Find where the given text appears and provide that cell's center as (x, y) coordinate. 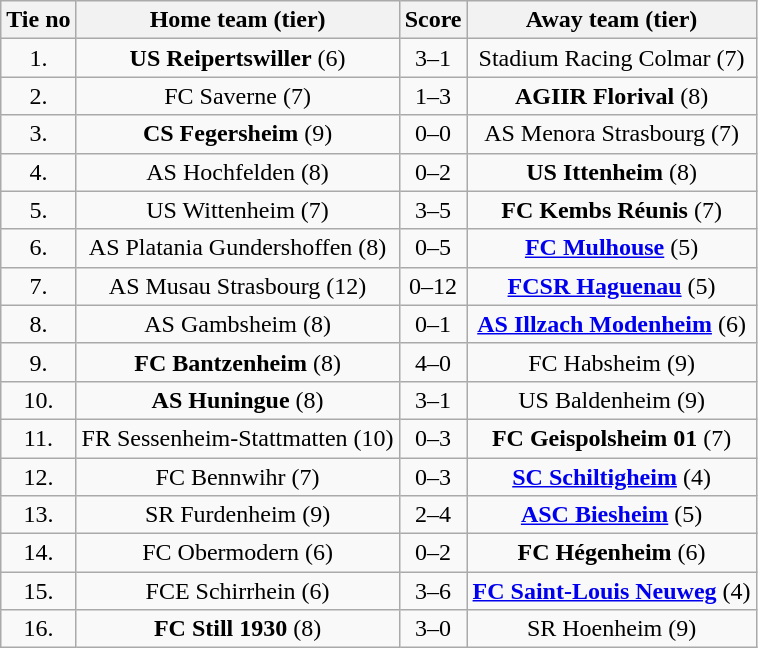
5. (38, 210)
0–0 (433, 134)
FC Bantzenheim (8) (238, 362)
US Wittenheim (7) (238, 210)
CS Fegersheim (9) (238, 134)
FC Saverne (7) (238, 96)
AS Platania Gundershoffen (8) (238, 248)
12. (38, 477)
AS Huningue (8) (238, 400)
FC Habsheim (9) (612, 362)
1. (38, 58)
FC Hégenheim (6) (612, 553)
16. (38, 629)
Stadium Racing Colmar (7) (612, 58)
13. (38, 515)
FC Geispolsheim 01 (7) (612, 438)
Score (433, 20)
0–12 (433, 286)
FR Sessenheim-Stattmatten (10) (238, 438)
AS Illzach Modenheim (6) (612, 324)
11. (38, 438)
4–0 (433, 362)
6. (38, 248)
2–4 (433, 515)
14. (38, 553)
FCE Schirrhein (6) (238, 591)
SC Schiltigheim (4) (612, 477)
3–5 (433, 210)
FC Obermodern (6) (238, 553)
FC Kembs Réunis (7) (612, 210)
3. (38, 134)
3–0 (433, 629)
FC Bennwihr (7) (238, 477)
FC Still 1930 (8) (238, 629)
10. (38, 400)
AS Gambsheim (8) (238, 324)
SR Furdenheim (9) (238, 515)
Away team (tier) (612, 20)
AS Menora Strasbourg (7) (612, 134)
FC Mulhouse (5) (612, 248)
AS Musau Strasbourg (12) (238, 286)
8. (38, 324)
AS Hochfelden (8) (238, 172)
US Baldenheim (9) (612, 400)
4. (38, 172)
0–1 (433, 324)
SR Hoenheim (9) (612, 629)
1–3 (433, 96)
Tie no (38, 20)
Home team (tier) (238, 20)
7. (38, 286)
US Ittenheim (8) (612, 172)
0–5 (433, 248)
ASC Biesheim (5) (612, 515)
US Reipertswiller (6) (238, 58)
3–6 (433, 591)
FCSR Haguenau (5) (612, 286)
FC Saint-Louis Neuweg (4) (612, 591)
9. (38, 362)
2. (38, 96)
15. (38, 591)
AGIIR Florival (8) (612, 96)
